Detect which cell encompasses the target text, then output its [X, Y] center coordinate. 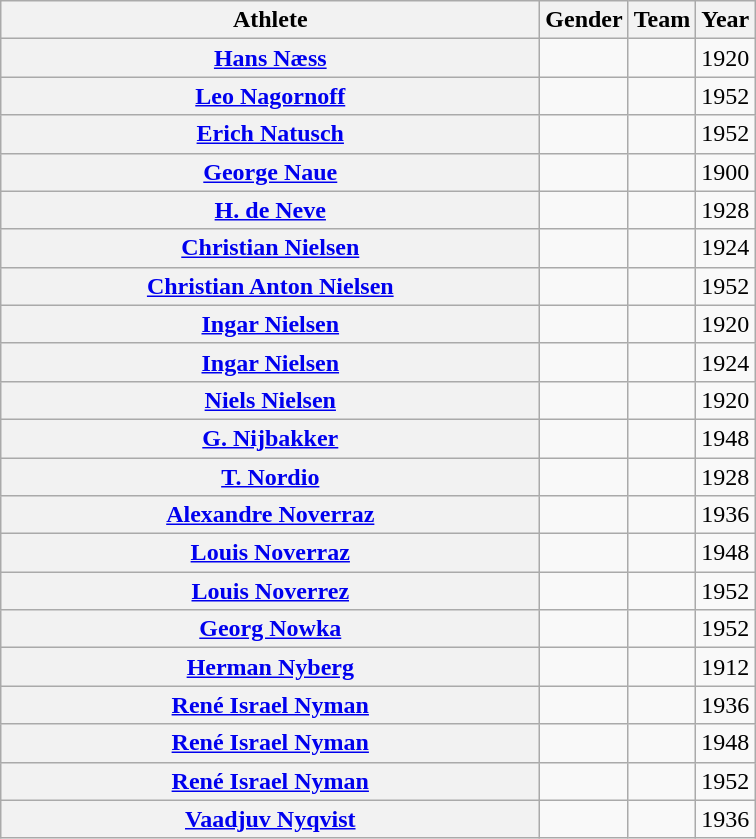
Alexandre Noverraz [270, 515]
Gender [584, 20]
Team [662, 20]
Herman Nyberg [270, 667]
H. de Neve [270, 210]
Christian Anton Nielsen [270, 286]
G. Nijbakker [270, 438]
Georg Nowka [270, 629]
Year [726, 20]
Louis Noverraz [270, 553]
Erich Natusch [270, 134]
T. Nordio [270, 477]
Hans Næss [270, 58]
George Naue [270, 172]
1900 [726, 172]
1912 [726, 667]
Leo Nagornoff [270, 96]
Vaadjuv Nyqvist [270, 819]
Christian Nielsen [270, 248]
Louis Noverrez [270, 591]
Niels Nielsen [270, 400]
Athlete [270, 20]
